Capture the cell that displays the provided text and extract its [X, Y] central coordinate. 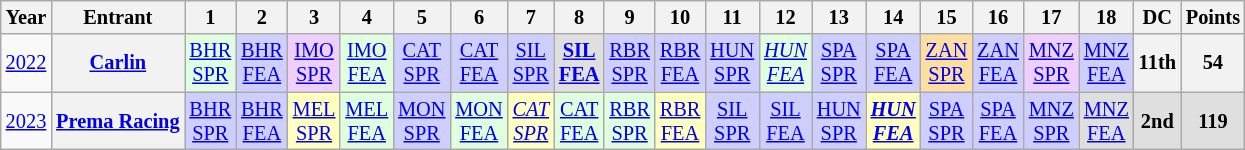
Carlin [118, 63]
Points [1213, 17]
2023 [26, 121]
4 [366, 17]
2022 [26, 63]
14 [894, 17]
15 [947, 17]
11th [1158, 63]
54 [1213, 63]
12 [786, 17]
IMOSPR [314, 63]
13 [839, 17]
Entrant [118, 17]
3 [314, 17]
MELFEA [366, 121]
2 [262, 17]
5 [422, 17]
DC [1158, 17]
6 [478, 17]
18 [1106, 17]
119 [1213, 121]
ZANSPR [947, 63]
7 [531, 17]
11 [732, 17]
MELSPR [314, 121]
17 [1052, 17]
2nd [1158, 121]
ZANFEA [998, 63]
8 [579, 17]
9 [629, 17]
Prema Racing [118, 121]
MONFEA [478, 121]
MONSPR [422, 121]
10 [680, 17]
16 [998, 17]
IMOFEA [366, 63]
1 [210, 17]
Year [26, 17]
